Determine the (x, y) coordinate at the center of the cell enclosing the given text.  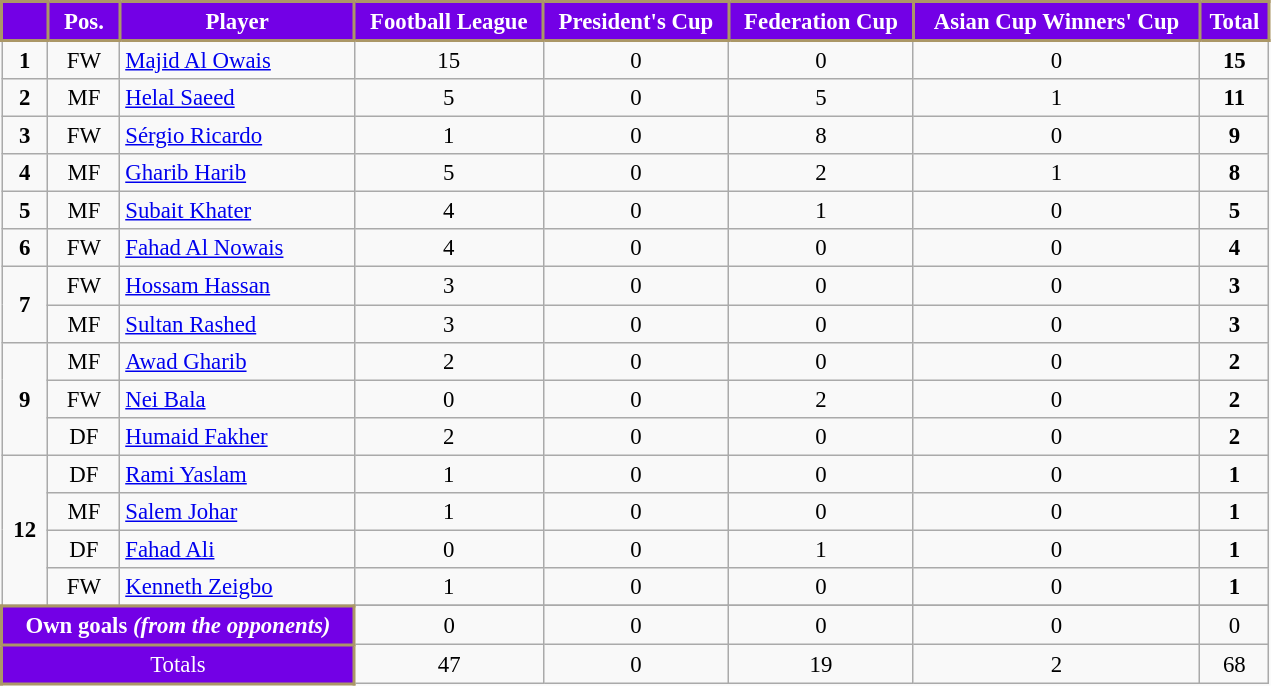
Rami Yaslam (237, 474)
Helal Saeed (237, 98)
6 (25, 249)
7 (25, 304)
12 (25, 530)
68 (1234, 664)
Totals (178, 664)
Nei Bala (237, 399)
19 (822, 664)
Salem Johar (237, 512)
Sérgio Ricardo (237, 136)
Football League (448, 22)
Own goals (from the opponents) (178, 624)
Fahad Ali (237, 549)
Pos. (84, 22)
Humaid Fakher (237, 436)
Gharib Harib (237, 173)
Awad Gharib (237, 361)
Federation Cup (822, 22)
Hossam Hassan (237, 286)
Asian Cup Winners' Cup (1056, 22)
Sultan Rashed (237, 324)
President's Cup (636, 22)
Subait Khater (237, 211)
Total (1234, 22)
Fahad Al Nowais (237, 249)
Majid Al Owais (237, 60)
11 (1234, 98)
Kenneth Zeigbo (237, 587)
Player (237, 22)
47 (448, 664)
